Locate the cell with the specified text and output its (x, y) center coordinate. 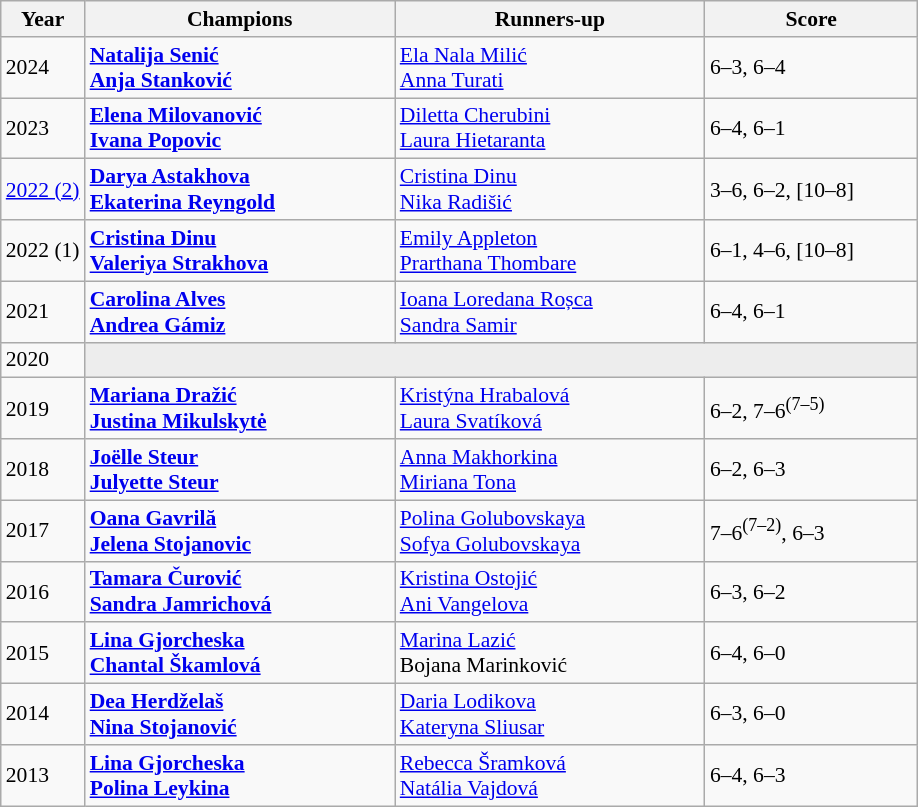
Year (43, 19)
2023 (43, 128)
Ioana Loredana Roșca Sandra Samir (550, 312)
2013 (43, 776)
Kristina Ostojić Ani Vangelova (550, 592)
6–3, 6–0 (812, 714)
2015 (43, 654)
Champions (240, 19)
Score (812, 19)
6–3, 6–2 (812, 592)
Dea Herdželaš Nina Stojanović (240, 714)
Oana Gavrilă Jelena Stojanovic (240, 530)
Joëlle Steur Julyette Steur (240, 470)
7–6(7–2), 6–3 (812, 530)
Emily Appleton Prarthana Thombare (550, 250)
Marina Lazić Bojana Marinković (550, 654)
2020 (43, 360)
Lina Gjorcheska Polina Leykina (240, 776)
2017 (43, 530)
Carolina Alves Andrea Gámiz (240, 312)
Anna Makhorkina Miriana Tona (550, 470)
Kristýna Hrabalová Laura Svatíková (550, 408)
Cristina Dinu Valeriya Strakhova (240, 250)
Natalija Senić Anja Stanković (240, 68)
3–6, 6–2, [10–8] (812, 190)
Darya Astakhova Ekaterina Reyngold (240, 190)
Cristina Dinu Nika Radišić (550, 190)
Daria Lodikova Kateryna Sliusar (550, 714)
6–1, 4–6, [10–8] (812, 250)
Rebecca Šramková Natália Vajdová (550, 776)
6–4, 6–3 (812, 776)
Lina Gjorcheska Chantal Škamlová (240, 654)
2014 (43, 714)
2022 (2) (43, 190)
Polina Golubovskaya Sofya Golubovskaya (550, 530)
2018 (43, 470)
Diletta Cherubini Laura Hietaranta (550, 128)
Ela Nala Milić Anna Turati (550, 68)
2021 (43, 312)
6–4, 6–0 (812, 654)
2024 (43, 68)
Elena Milovanović Ivana Popovic (240, 128)
6–2, 7–6(7–5) (812, 408)
2019 (43, 408)
6–2, 6–3 (812, 470)
6–3, 6–4 (812, 68)
2022 (1) (43, 250)
2016 (43, 592)
Mariana Dražić Justina Mikulskytė (240, 408)
Runners-up (550, 19)
Tamara Čurović Sandra Jamrichová (240, 592)
